Pinpoint the cell where the given text exists, returning its (x, y) midpoint coordinate. 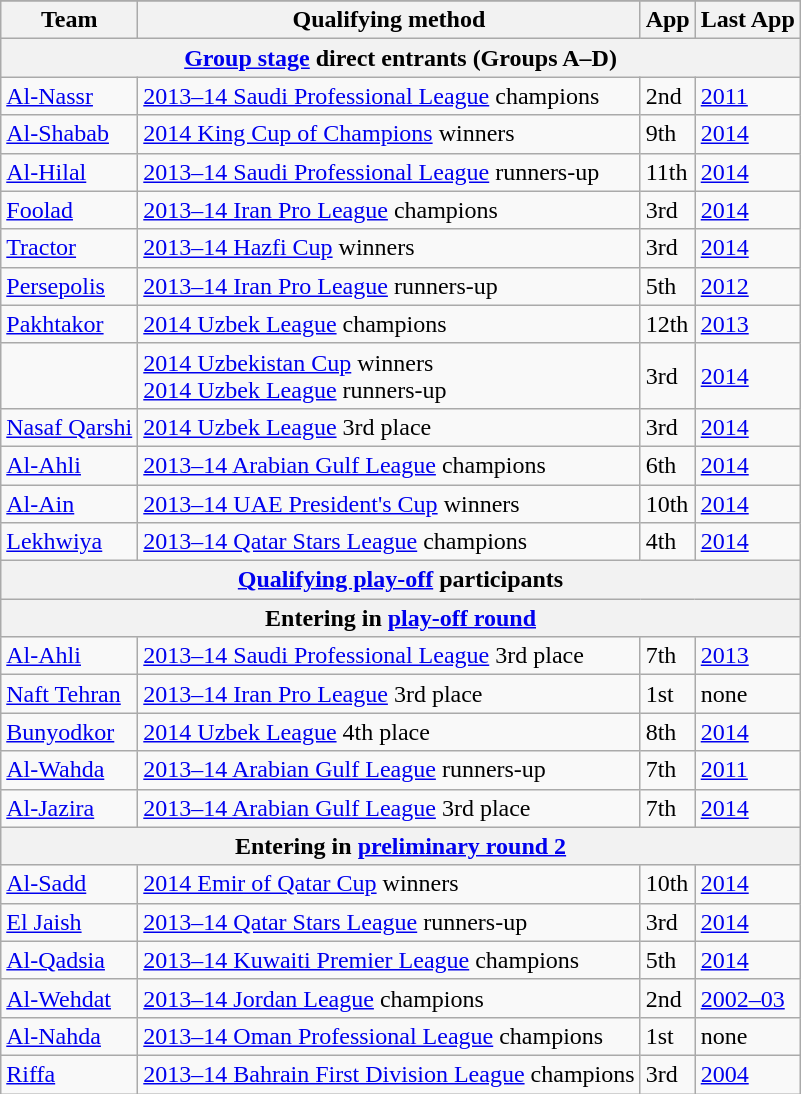
8th (668, 732)
2002–03 (748, 998)
Foolad (70, 210)
Al-Nassr (70, 96)
Qualifying play-off participants (401, 580)
Al-Shabab (70, 134)
El Jaish (70, 922)
2013–14 Arabian Gulf League 3rd place (389, 808)
2014 Uzbek League 4th place (389, 732)
6th (668, 465)
2013–14 Jordan League champions (389, 998)
Entering in play-off round (401, 618)
Riffa (70, 1074)
2013–14 Arabian Gulf League champions (389, 465)
Persepolis (70, 286)
2013–14 Iran Pro League runners-up (389, 286)
Al-Jazira (70, 808)
Lekhwiya (70, 542)
2013–14 UAE President's Cup winners (389, 503)
Last App (748, 20)
12th (668, 324)
Al-Nahda (70, 1036)
Entering in preliminary round 2 (401, 846)
Naft Tehran (70, 694)
9th (668, 134)
App (668, 20)
2013–14 Bahrain First Division League champions (389, 1074)
Bunyodkor (70, 732)
2014 Emir of Qatar Cup winners (389, 884)
2014 Uzbekistan Cup winners2014 Uzbek League runners-up (389, 376)
11th (668, 172)
Al-Sadd (70, 884)
Team (70, 20)
Al-Hilal (70, 172)
2013–14 Hazfi Cup winners (389, 248)
2004 (748, 1074)
Nasaf Qarshi (70, 427)
2012 (748, 286)
Al-Wehdat (70, 998)
2013–14 Qatar Stars League champions (389, 542)
Al-Qadsia (70, 960)
2013–14 Saudi Professional League runners-up (389, 172)
2014 Uzbek League 3rd place (389, 427)
2013–14 Iran Pro League champions (389, 210)
2013–14 Saudi Professional League 3rd place (389, 656)
Al-Wahda (70, 770)
2013–14 Saudi Professional League champions (389, 96)
Group stage direct entrants (Groups A–D) (401, 58)
2014 King Cup of Champions winners (389, 134)
Al-Ain (70, 503)
Qualifying method (389, 20)
2013–14 Iran Pro League 3rd place (389, 694)
Pakhtakor (70, 324)
2013–14 Kuwaiti Premier League champions (389, 960)
Tractor (70, 248)
4th (668, 542)
2013–14 Oman Professional League champions (389, 1036)
2014 Uzbek League champions (389, 324)
2013–14 Qatar Stars League runners-up (389, 922)
2013–14 Arabian Gulf League runners-up (389, 770)
